Pinpoint the cell where the given text exists, returning its [X, Y] midpoint coordinate. 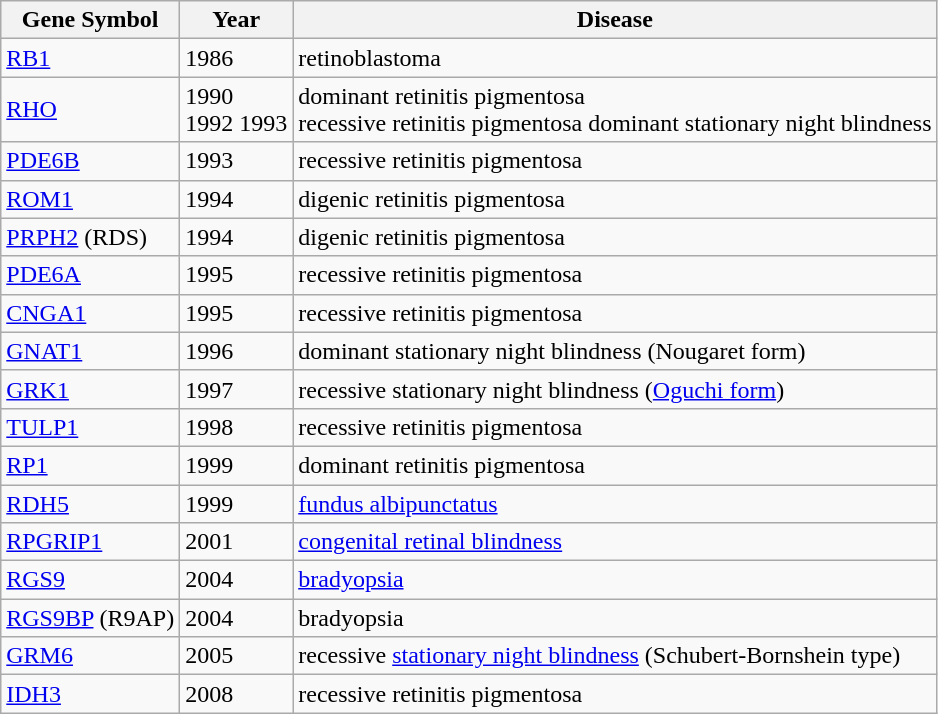
RP1 [90, 465]
IDH3 [90, 694]
GRK1 [90, 389]
dominant retinitis pigmentosa [615, 465]
PRPH2 (RDS) [90, 237]
fundus albipunctatus [615, 503]
Year [236, 20]
1986 [236, 58]
Gene Symbol [90, 20]
recessive stationary night blindness (Oguchi form) [615, 389]
RGS9 [90, 580]
retinoblastoma [615, 58]
1996 [236, 351]
Disease [615, 20]
RDH5 [90, 503]
ROM1 [90, 199]
PDE6A [90, 275]
RHO [90, 110]
RGS9BP (R9AP) [90, 618]
19901992 1993 [236, 110]
CNGA1 [90, 313]
GNAT1 [90, 351]
PDE6B [90, 161]
RPGRIP1 [90, 542]
2001 [236, 542]
2008 [236, 694]
dominant stationary night blindness (Nougaret form) [615, 351]
GRM6 [90, 656]
TULP1 [90, 427]
2005 [236, 656]
1993 [236, 161]
recessive stationary night blindness (Schubert-Bornshein type) [615, 656]
congenital retinal blindness [615, 542]
RB1 [90, 58]
1997 [236, 389]
dominant retinitis pigmentosarecessive retinitis pigmentosa dominant stationary night blindness [615, 110]
1998 [236, 427]
